Capture the cell that displays the provided text and extract its [X, Y] central coordinate. 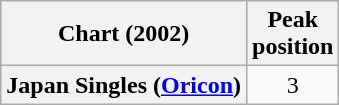
Chart (2002) [124, 34]
Peakposition [293, 34]
Japan Singles (Oricon) [124, 85]
3 [293, 85]
